Provide the [x, y] coordinate of the cell's center where the given text is located.  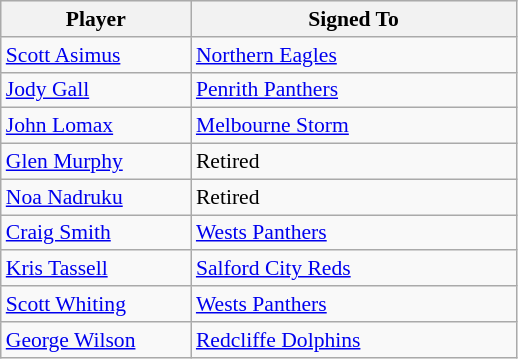
John Lomax [96, 126]
Redcliffe Dolphins [354, 340]
Penrith Panthers [354, 90]
Salford City Reds [354, 269]
Noa Nadruku [96, 197]
Scott Whiting [96, 304]
Northern Eagles [354, 55]
Scott Asimus [96, 55]
George Wilson [96, 340]
Signed To [354, 19]
Glen Murphy [96, 162]
Player [96, 19]
Kris Tassell [96, 269]
Jody Gall [96, 90]
Craig Smith [96, 233]
Melbourne Storm [354, 126]
